Extract the [X, Y] coordinate from the center of the cell holding the provided text.  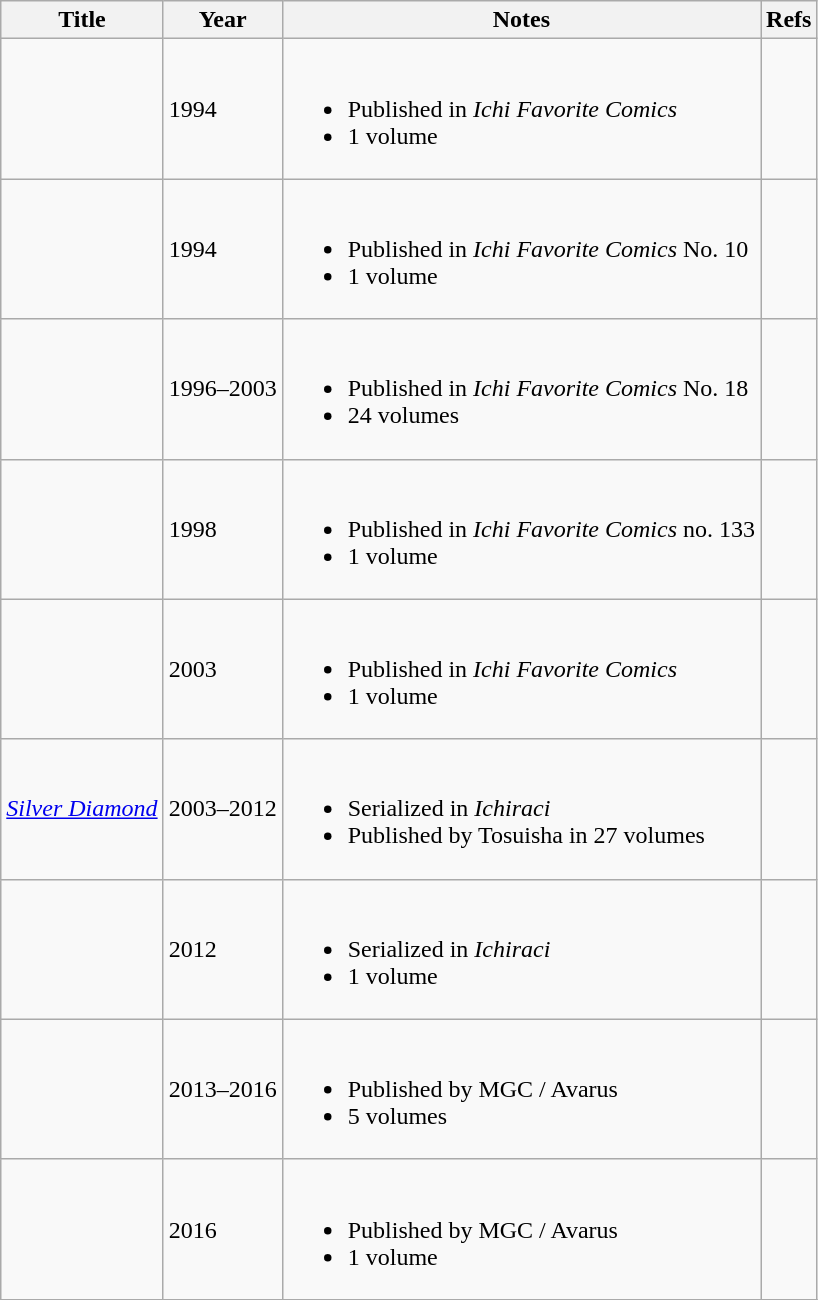
2016 [222, 1229]
Year [222, 20]
Title [82, 20]
Published in Ichi Favorite Comics No. 101 volume [521, 249]
Published in Ichi Favorite Comics no. 1331 volume [521, 529]
2013–2016 [222, 1089]
2003 [222, 669]
Published in Ichi Favorite Comics No. 1824 volumes [521, 389]
2012 [222, 949]
Serialized in Ichiraci1 volume [521, 949]
Serialized in IchiraciPublished by Tosuisha in 27 volumes [521, 809]
Published by MGC / Avarus1 volume [521, 1229]
Published by MGC / Avarus5 volumes [521, 1089]
Refs [789, 20]
2003–2012 [222, 809]
Notes [521, 20]
Silver Diamond [82, 809]
1998 [222, 529]
1996–2003 [222, 389]
